Return the [X, Y] coordinate for the center point of the cell that contains the specified text.  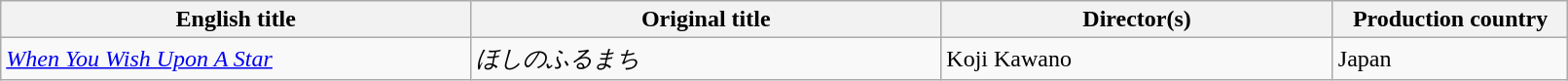
English title [236, 20]
Original title [707, 20]
Production country [1450, 20]
ほしのふるまち [707, 59]
Japan [1450, 59]
Koji Kawano [1137, 59]
Director(s) [1137, 20]
When You Wish Upon A Star [236, 59]
